Find where the given text appears and provide that cell's center as (x, y) coordinate. 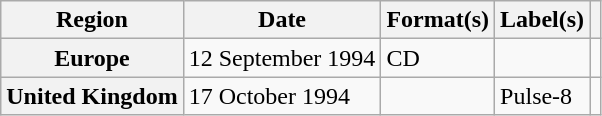
17 October 1994 (282, 96)
Date (282, 20)
Format(s) (438, 20)
12 September 1994 (282, 58)
CD (438, 58)
United Kingdom (92, 96)
Region (92, 20)
Europe (92, 58)
Label(s) (542, 20)
Pulse-8 (542, 96)
